Search for the cell housing the specified text and yield its [x, y] center coordinate. 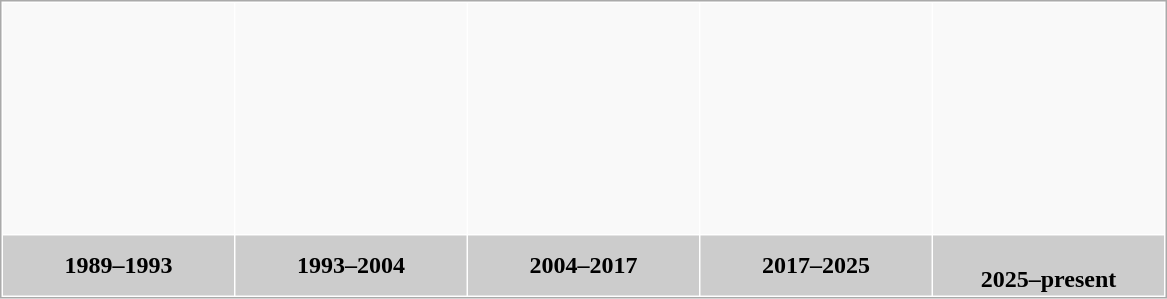
2025–present [1048, 266]
1989–1993 [118, 266]
2017–2025 [816, 266]
1993–2004 [352, 266]
2004–2017 [584, 266]
